For the text-containing cell, return its midpoint in [X, Y] coordinate format. 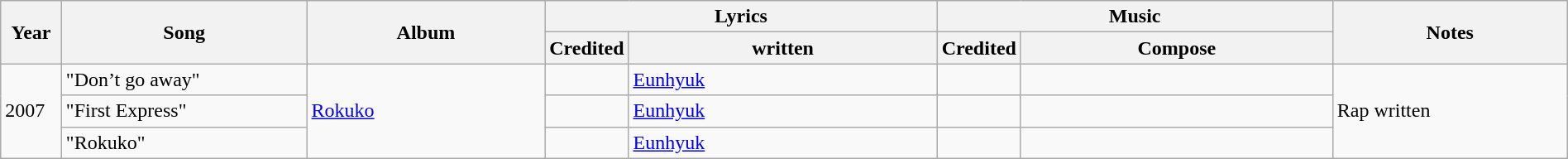
"First Express" [184, 111]
"Don’t go away" [184, 79]
Album [426, 32]
Year [31, 32]
Lyrics [741, 17]
Notes [1450, 32]
Song [184, 32]
written [782, 48]
"Rokuko" [184, 142]
Rap written [1450, 111]
2007 [31, 111]
Rokuko [426, 111]
Music [1135, 17]
Compose [1176, 48]
